Provide the [x, y] coordinate of the cell's center where the given text is located.  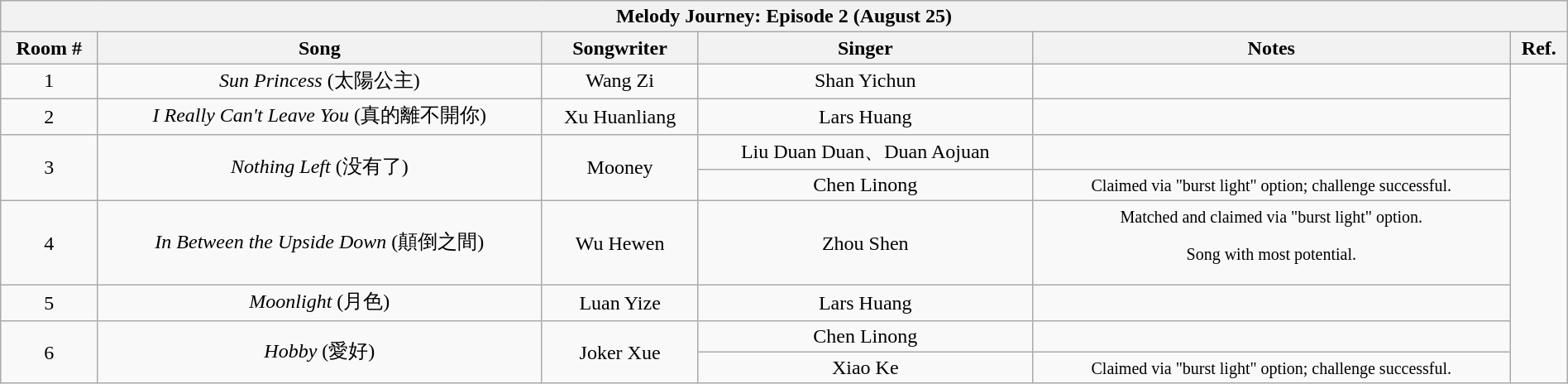
Notes [1271, 48]
6 [50, 352]
3 [50, 167]
Singer [865, 48]
Melody Journey: Episode 2 (August 25) [784, 17]
Xu Huanliang [620, 116]
In Between the Upside Down (顛倒之間) [319, 243]
5 [50, 303]
1 [50, 81]
2 [50, 116]
Wang Zi [620, 81]
Room # [50, 48]
Liu Duan Duan、Duan Aojuan [865, 152]
4 [50, 243]
Luan Yize [620, 303]
Joker Xue [620, 352]
Matched and claimed via "burst light" option.Song with most potential. [1271, 243]
Zhou Shen [865, 243]
Xiao Ke [865, 367]
Mooney [620, 167]
Moonlight (月色) [319, 303]
Song [319, 48]
Sun Princess (太陽公主) [319, 81]
Nothing Left (没有了) [319, 167]
Shan Yichun [865, 81]
Wu Hewen [620, 243]
I Really Can't Leave You (真的離不開你) [319, 116]
Ref. [1538, 48]
Songwriter [620, 48]
Hobby (愛好) [319, 352]
